Pinpoint the cell where the given text exists, returning its [X, Y] midpoint coordinate. 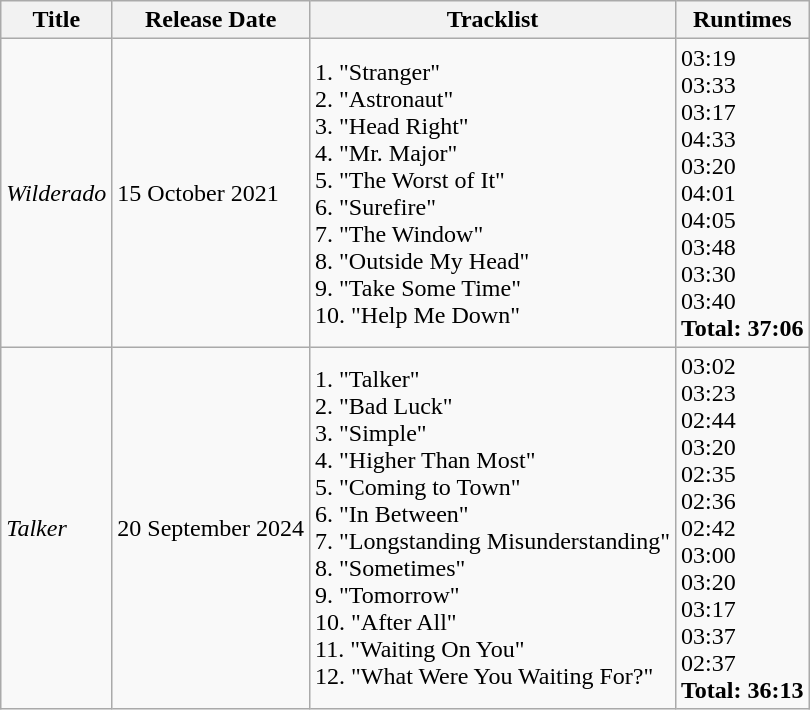
Runtimes [742, 20]
20 September 2024 [211, 528]
Talker [56, 528]
15 October 2021 [211, 193]
Wilderado [56, 193]
03:0203:2302:4403:2002:3502:3602:4203:0003:2003:1703:3702:37Total: 36:13 [742, 528]
03:1903:3303:1704:3303:2004:0104:0503:4803:3003:40Total: 37:06 [742, 193]
Release Date [211, 20]
Tracklist [493, 20]
Title [56, 20]
